For the text-containing cell, return its midpoint in (X, Y) coordinate format. 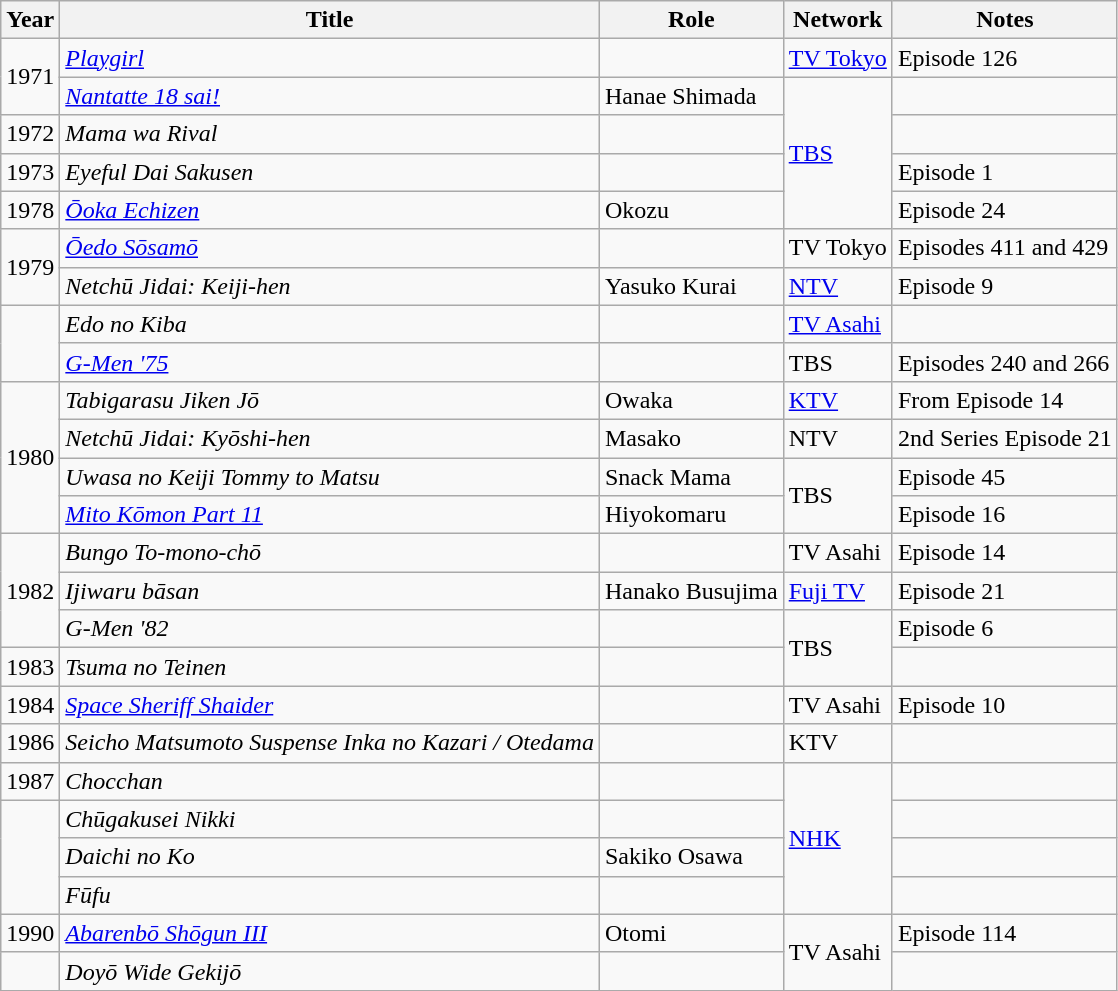
NHK (838, 838)
Episode 16 (1004, 515)
Hanae Shimada (691, 96)
Network (838, 20)
Notes (1004, 20)
Ijiwaru bāsan (330, 591)
1982 (30, 591)
G-Men '75 (330, 362)
Snack Mama (691, 477)
Bungo To-mono-chō (330, 553)
Episode 10 (1004, 705)
Masako (691, 438)
Uwasa no Keiji Tommy to Matsu (330, 477)
Fuji TV (838, 591)
1986 (30, 743)
Episode 45 (1004, 477)
2nd Series Episode 21 (1004, 438)
Hanako Busujima (691, 591)
1990 (30, 933)
G-Men '82 (330, 629)
1987 (30, 781)
Mito Kōmon Part 11 (330, 515)
Space Sheriff Shaider (330, 705)
Episode 24 (1004, 210)
1973 (30, 172)
Netchū Jidai: Keiji-hen (330, 286)
Episodes 240 and 266 (1004, 362)
Episodes 411 and 429 (1004, 248)
1978 (30, 210)
Tsuma no Teinen (330, 667)
Nantatte 18 sai! (330, 96)
1980 (30, 457)
Tabigarasu Jiken Jō (330, 400)
Mama wa Rival (330, 134)
1972 (30, 134)
Episode 21 (1004, 591)
Episode 9 (1004, 286)
Episode 1 (1004, 172)
Otomi (691, 933)
Yasuko Kurai (691, 286)
Abarenbō Shōgun III (330, 933)
Ōedo Sōsamō (330, 248)
Fūfu (330, 895)
Seicho Matsumoto Suspense Inka no Kazari / Otedama (330, 743)
Edo no Kiba (330, 324)
Episode 14 (1004, 553)
Hiyokomaru (691, 515)
Okozu (691, 210)
Sakiko Osawa (691, 857)
Chocchan (330, 781)
Daichi no Ko (330, 857)
Chūgakusei Nikki (330, 819)
From Episode 14 (1004, 400)
Role (691, 20)
Title (330, 20)
1971 (30, 77)
Doyō Wide Gekijō (330, 971)
Netchū Jidai: Kyōshi-hen (330, 438)
Episode 6 (1004, 629)
1984 (30, 705)
Owaka (691, 400)
Playgirl (330, 58)
Ōoka Echizen (330, 210)
Year (30, 20)
1983 (30, 667)
1979 (30, 267)
Eyeful Dai Sakusen (330, 172)
Episode 114 (1004, 933)
Episode 126 (1004, 58)
